Return [x, y] of the center of cell containing provided text 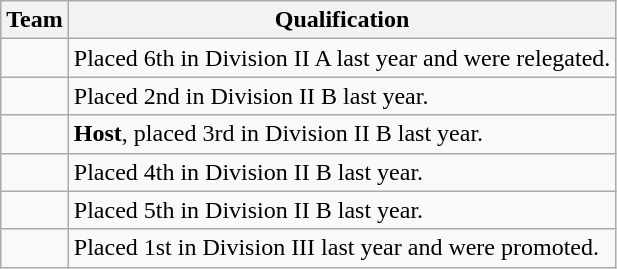
Placed 6th in Division II A last year and were relegated. [342, 58]
Team [35, 20]
Placed 4th in Division II B last year. [342, 172]
Placed 1st in Division III last year and were promoted. [342, 248]
Qualification [342, 20]
Host, placed 3rd in Division II B last year. [342, 134]
Placed 2nd in Division II B last year. [342, 96]
Placed 5th in Division II B last year. [342, 210]
